Return the [x, y] coordinate for the center point of the cell that contains the specified text.  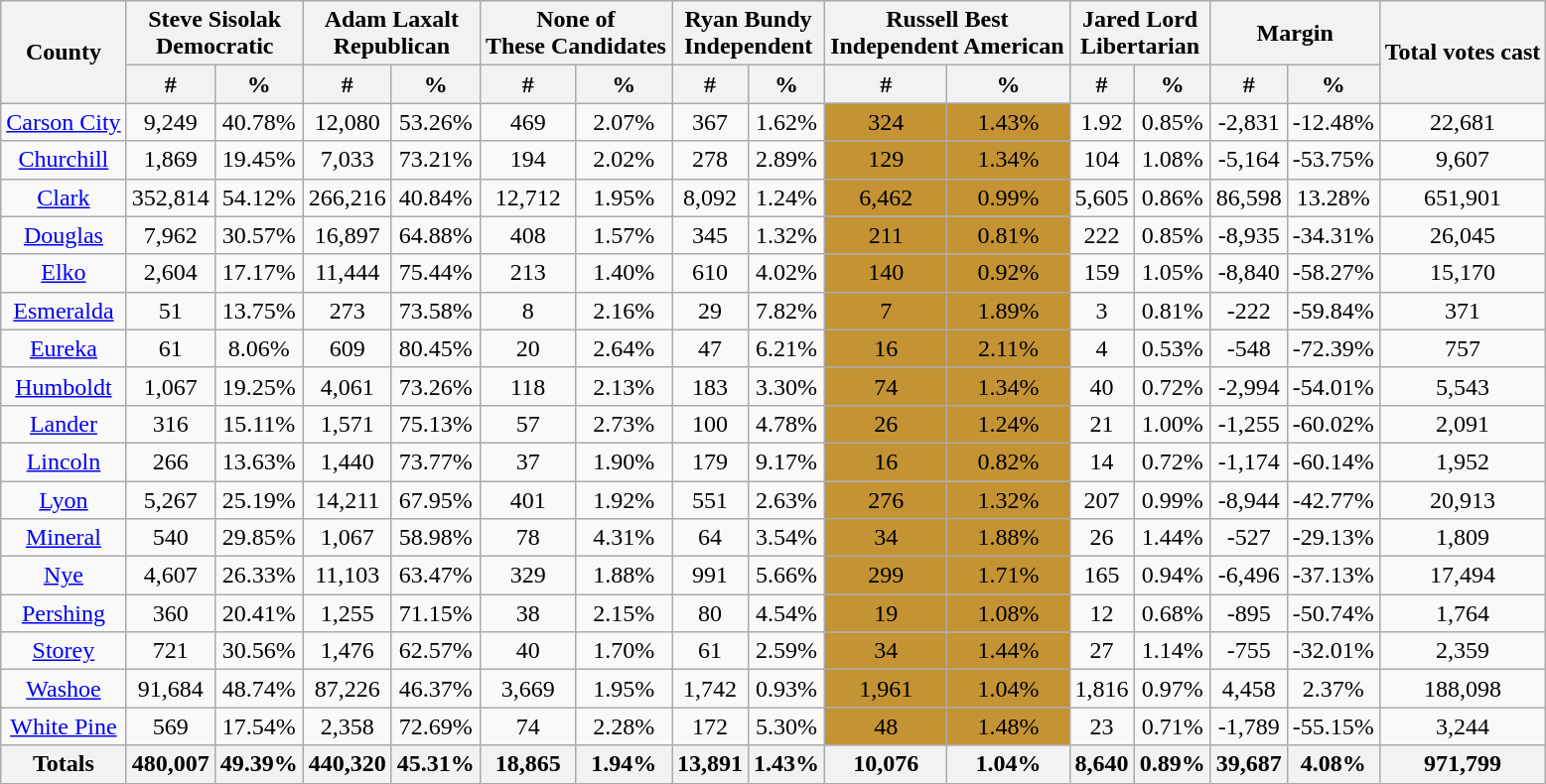
57 [528, 424]
299 [886, 576]
17.54% [258, 726]
211 [886, 235]
1,255 [348, 613]
2,604 [171, 273]
401 [528, 499]
-32.01% [1333, 651]
118 [528, 386]
49.39% [258, 764]
1,816 [1102, 689]
Steve SisolakDemocratic [214, 34]
-8,935 [1249, 235]
165 [1102, 576]
5,267 [171, 499]
-29.13% [1333, 538]
78 [528, 538]
40.84% [435, 197]
129 [886, 160]
19.45% [258, 160]
15,170 [1463, 273]
51 [171, 311]
Nye [64, 576]
14 [1102, 461]
64 [709, 538]
1,869 [171, 160]
Ryan BundyIndependent [748, 34]
-60.02% [1333, 424]
-58.27% [1333, 273]
1.92% [624, 499]
4,607 [171, 576]
480,007 [171, 764]
1.92 [1102, 122]
-6,496 [1249, 576]
1.89% [1009, 311]
222 [1102, 235]
-2,994 [1249, 386]
4.78% [786, 424]
3,244 [1463, 726]
53.26% [435, 122]
0.92% [1009, 273]
0.68% [1172, 613]
0.93% [786, 689]
1.70% [624, 651]
-8,840 [1249, 273]
329 [528, 576]
2.15% [624, 613]
2.37% [1333, 689]
27 [1102, 651]
40.78% [258, 122]
5.66% [786, 576]
188,098 [1463, 689]
-222 [1249, 311]
2.73% [624, 424]
38 [528, 613]
Churchill [64, 160]
80.45% [435, 348]
87,226 [348, 689]
0.94% [1172, 576]
Lander [64, 424]
104 [1102, 160]
2.13% [624, 386]
-59.84% [1333, 311]
29 [709, 311]
Humboldt [64, 386]
4,061 [348, 386]
2.63% [786, 499]
276 [886, 499]
12,080 [348, 122]
1.14% [1172, 651]
1,476 [348, 651]
360 [171, 613]
58.98% [435, 538]
-548 [1249, 348]
4.31% [624, 538]
1.05% [1172, 273]
-54.01% [1333, 386]
1,764 [1463, 613]
73.58% [435, 311]
2.28% [624, 726]
-1,789 [1249, 726]
10,076 [886, 764]
991 [709, 576]
48.74% [258, 689]
0.97% [1172, 689]
20.41% [258, 613]
26.33% [258, 576]
-42.77% [1333, 499]
None ofThese Candidates [576, 34]
194 [528, 160]
67.95% [435, 499]
1,961 [886, 689]
30.57% [258, 235]
71.15% [435, 613]
8,092 [709, 197]
12,712 [528, 197]
-1,174 [1249, 461]
7,962 [171, 235]
-37.13% [1333, 576]
0.53% [1172, 348]
1.71% [1009, 576]
-527 [1249, 538]
63.47% [435, 576]
345 [709, 235]
651,901 [1463, 197]
White Pine [64, 726]
540 [171, 538]
3.30% [786, 386]
30.56% [258, 651]
9.17% [786, 461]
1.90% [624, 461]
Total votes cast [1463, 52]
367 [709, 122]
5.30% [786, 726]
159 [1102, 273]
47 [709, 348]
16,897 [348, 235]
9,249 [171, 122]
266 [171, 461]
54.12% [258, 197]
1,809 [1463, 538]
1.40% [624, 273]
75.13% [435, 424]
Washoe [64, 689]
11,444 [348, 273]
278 [709, 160]
569 [171, 726]
207 [1102, 499]
Adam LaxaltRepublican [391, 34]
-8,944 [1249, 499]
183 [709, 386]
13.75% [258, 311]
2,091 [1463, 424]
2.11% [1009, 348]
Margin [1295, 34]
8.06% [258, 348]
1.94% [624, 764]
Carson City [64, 122]
13,891 [709, 764]
Clark [64, 197]
7 [886, 311]
Russell BestIndependent American [947, 34]
Storey [64, 651]
1.62% [786, 122]
26,045 [1463, 235]
3 [1102, 311]
19.25% [258, 386]
609 [348, 348]
3.54% [786, 538]
7.82% [786, 311]
2.16% [624, 311]
1,571 [348, 424]
Lincoln [64, 461]
2,358 [348, 726]
273 [348, 311]
20,913 [1463, 499]
324 [886, 122]
62.57% [435, 651]
45.31% [435, 764]
73.21% [435, 160]
8 [528, 311]
15.11% [258, 424]
-12.48% [1333, 122]
48 [886, 726]
213 [528, 273]
316 [171, 424]
Pershing [64, 613]
-5,164 [1249, 160]
6.21% [786, 348]
17,494 [1463, 576]
469 [528, 122]
Lyon [64, 499]
1,742 [709, 689]
8,640 [1102, 764]
-60.14% [1333, 461]
3,669 [528, 689]
610 [709, 273]
4.54% [786, 613]
140 [886, 273]
971,799 [1463, 764]
2,359 [1463, 651]
Elko [64, 273]
Eureka [64, 348]
County [64, 52]
1,952 [1463, 461]
352,814 [171, 197]
14,211 [348, 499]
172 [709, 726]
18,865 [528, 764]
-53.75% [1333, 160]
4.08% [1333, 764]
37 [528, 461]
-55.15% [1333, 726]
371 [1463, 311]
0.71% [1172, 726]
19 [886, 613]
91,684 [171, 689]
2.59% [786, 651]
12 [1102, 613]
72.69% [435, 726]
-1,255 [1249, 424]
6,462 [886, 197]
5,543 [1463, 386]
86,598 [1249, 197]
100 [709, 424]
179 [709, 461]
-755 [1249, 651]
0.86% [1172, 197]
4,458 [1249, 689]
Douglas [64, 235]
73.26% [435, 386]
4.02% [786, 273]
9,607 [1463, 160]
1,440 [348, 461]
7,033 [348, 160]
20 [528, 348]
2.64% [624, 348]
75.44% [435, 273]
551 [709, 499]
-50.74% [1333, 613]
64.88% [435, 235]
23 [1102, 726]
-34.31% [1333, 235]
1.57% [624, 235]
17.17% [258, 273]
-72.39% [1333, 348]
408 [528, 235]
46.37% [435, 689]
13.28% [1333, 197]
2.89% [786, 160]
266,216 [348, 197]
11,103 [348, 576]
-2,831 [1249, 122]
5,605 [1102, 197]
Esmeralda [64, 311]
1.00% [1172, 424]
22,681 [1463, 122]
Totals [64, 764]
73.77% [435, 461]
Mineral [64, 538]
25.19% [258, 499]
29.85% [258, 538]
2.02% [624, 160]
0.82% [1009, 461]
440,320 [348, 764]
-895 [1249, 613]
0.89% [1172, 764]
13.63% [258, 461]
1.48% [1009, 726]
Jared LordLibertarian [1140, 34]
21 [1102, 424]
721 [171, 651]
4 [1102, 348]
39,687 [1249, 764]
757 [1463, 348]
2.07% [624, 122]
80 [709, 613]
